For the text-containing cell, return its midpoint in (x, y) coordinate format. 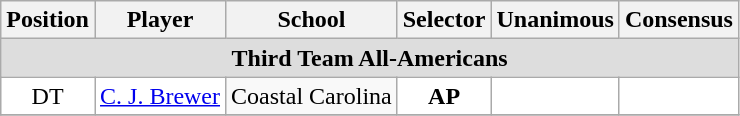
Coastal Carolina (312, 96)
Selector (444, 20)
Third Team All-Americans (370, 58)
Position (48, 20)
School (312, 20)
AP (444, 96)
Player (160, 20)
C. J. Brewer (160, 96)
Consensus (678, 20)
Unanimous (555, 20)
DT (48, 96)
